Pinpoint the cell where the given text exists, returning its (X, Y) midpoint coordinate. 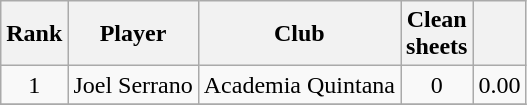
Rank (34, 34)
Player (133, 34)
0.00 (500, 85)
Academia Quintana (299, 85)
0 (437, 85)
Club (299, 34)
Joel Serrano (133, 85)
Cleansheets (437, 34)
1 (34, 85)
